Locate the cell with the specified text and output its [X, Y] center coordinate. 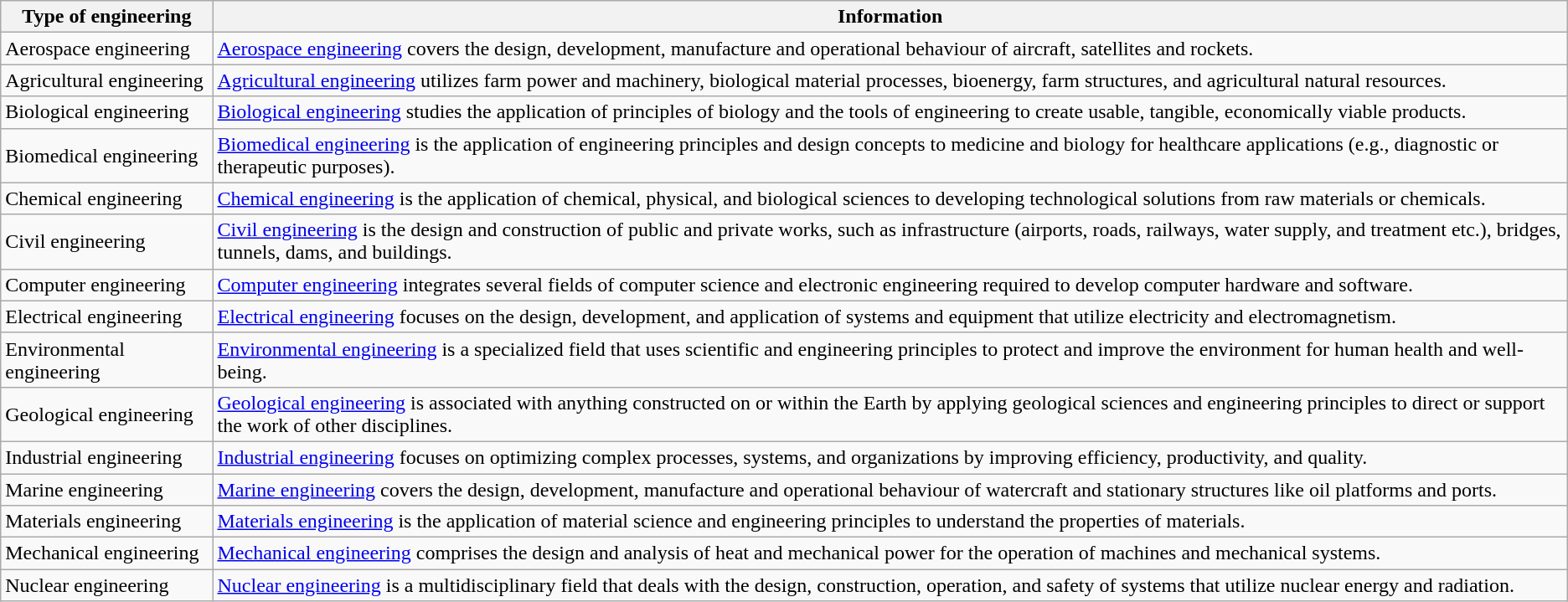
Agricultural engineering [107, 80]
Type of engineering [107, 17]
Materials engineering [107, 522]
Electrical engineering [107, 316]
Marine engineering [107, 490]
Environmental engineering [107, 360]
Aerospace engineering covers the design, development, manufacture and operational behaviour of aircraft, satellites and rockets. [890, 49]
Computer engineering [107, 285]
Civil engineering [107, 241]
Materials engineering is the application of material science and engineering principles to understand the properties of materials. [890, 522]
Industrial engineering focuses on optimizing complex processes, systems, and organizations by improving efficiency, productivity, and quality. [890, 457]
Electrical engineering focuses on the design, development, and application of systems and equipment that utilize electricity and electromagnetism. [890, 316]
Computer engineering integrates several fields of computer science and electronic engineering required to develop computer hardware and software. [890, 285]
Biomedical engineering [107, 156]
Mechanical engineering comprises the design and analysis of heat and mechanical power for the operation of machines and mechanical systems. [890, 553]
Mechanical engineering [107, 553]
Nuclear engineering [107, 585]
Industrial engineering [107, 457]
Information [890, 17]
Chemical engineering [107, 198]
Aerospace engineering [107, 49]
Geological engineering [107, 414]
Biological engineering [107, 112]
